Return the (x, y) coordinate for the center point of the cell that contains the specified text.  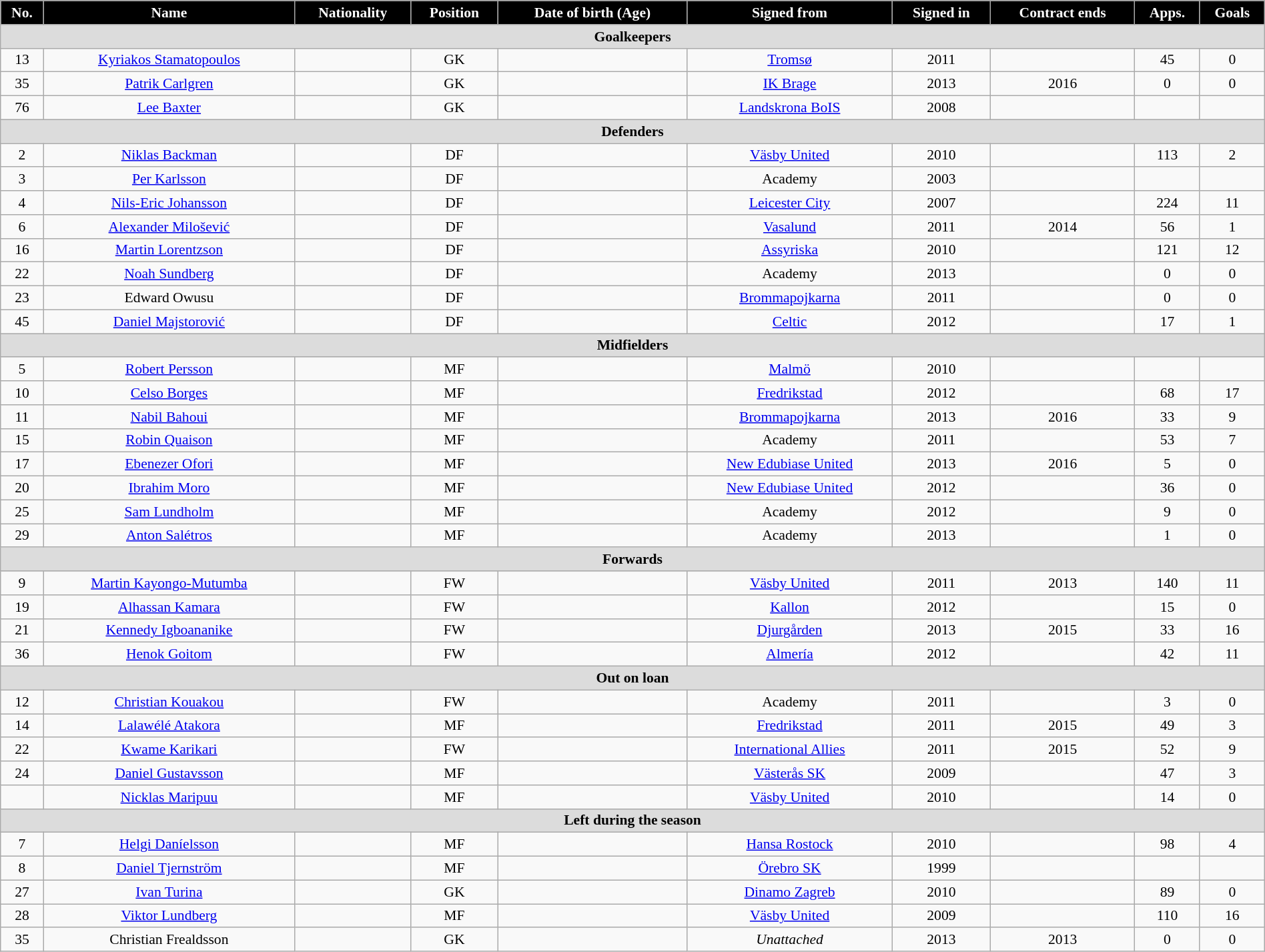
Alexander Milošević (169, 227)
Niklas Backman (169, 155)
Forwards (632, 560)
42 (1168, 654)
Anton Salétros (169, 536)
Robert Persson (169, 370)
19 (22, 607)
29 (22, 536)
Hansa Rostock (790, 845)
Viktor Lundberg (169, 916)
Daniel Majstorović (169, 322)
53 (1168, 440)
Ivan Turina (169, 892)
Helgi Daníelsson (169, 845)
Position (454, 13)
10 (22, 393)
2007 (941, 203)
Edward Owusu (169, 298)
Nabil Bahoui (169, 417)
Landskrona BoIS (790, 108)
56 (1168, 227)
Kwame Karikari (169, 750)
Malmö (790, 370)
Tromsø (790, 60)
Örebro SK (790, 869)
Celtic (790, 322)
Lee Baxter (169, 108)
Martin Kayongo-Mutumba (169, 583)
6 (22, 227)
Kennedy Igboananike (169, 630)
Unattached (790, 940)
Vasalund (790, 227)
Ebenezer Ofori (169, 464)
Nils-Eric Johansson (169, 203)
121 (1168, 250)
224 (1168, 203)
25 (22, 512)
Defenders (632, 131)
Name (169, 13)
Per Karlsson (169, 179)
2003 (941, 179)
Apps. (1168, 13)
47 (1168, 773)
Christian Frealdsson (169, 940)
2008 (941, 108)
1999 (941, 869)
21 (22, 630)
13 (22, 60)
23 (22, 298)
Henok Goitom (169, 654)
Goalkeepers (632, 37)
Goals (1232, 13)
68 (1168, 393)
Daniel Gustavsson (169, 773)
Patrik Carlgren (169, 84)
Out on loan (632, 678)
89 (1168, 892)
49 (1168, 726)
28 (22, 916)
Leicester City (790, 203)
Lalawélé Atakora (169, 726)
IK Brage (790, 84)
Celso Borges (169, 393)
110 (1168, 916)
Nicklas Maripuu (169, 797)
Martin Lorentzson (169, 250)
Djurgården (790, 630)
Signed from (790, 13)
Västerås SK (790, 773)
Assyriska (790, 250)
Noah Sundberg (169, 274)
Ibrahim Moro (169, 488)
Dinamo Zagreb (790, 892)
2014 (1063, 227)
Robin Quaison (169, 440)
Date of birth (Age) (592, 13)
113 (1168, 155)
Kyriakos Stamatopoulos (169, 60)
20 (22, 488)
8 (22, 869)
Kallon (790, 607)
Signed in (941, 13)
Alhassan Kamara (169, 607)
International Allies (790, 750)
Daniel Tjernström (169, 869)
Sam Lundholm (169, 512)
98 (1168, 845)
Nationality (353, 13)
52 (1168, 750)
140 (1168, 583)
Left during the season (632, 821)
27 (22, 892)
76 (22, 108)
Contract ends (1063, 13)
Almería (790, 654)
No. (22, 13)
Midfielders (632, 346)
Christian Kouakou (169, 702)
24 (22, 773)
